Return the (x, y) coordinate for the center point of the cell that contains the specified text.  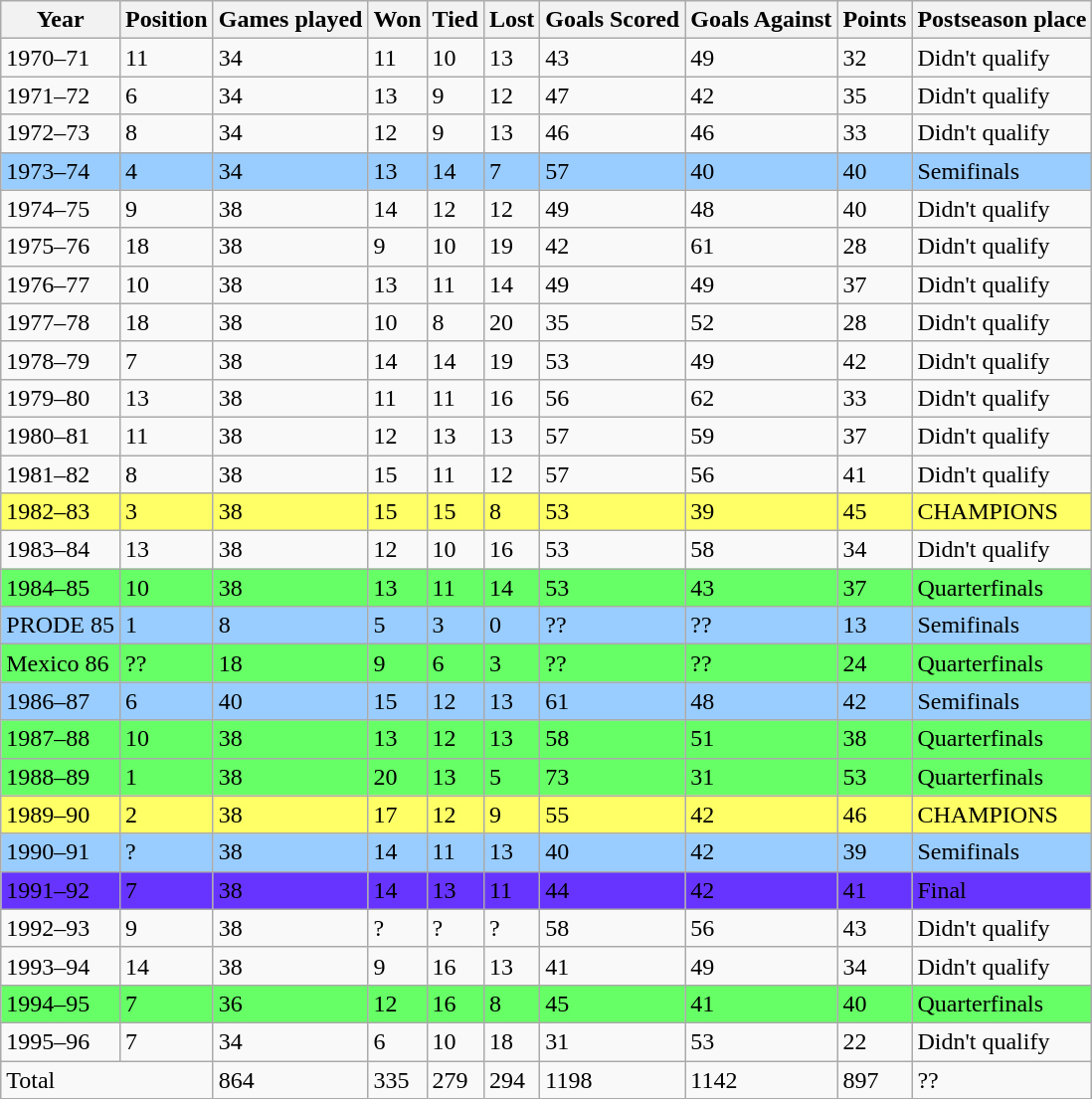
Won (398, 20)
51 (762, 739)
1142 (762, 1079)
47 (613, 95)
PRODE 85 (61, 626)
1979–80 (61, 398)
1971–72 (61, 95)
1974–75 (61, 209)
Total (107, 1079)
73 (613, 777)
279 (455, 1079)
Lost (511, 20)
1989–90 (61, 815)
1990–91 (61, 852)
1981–82 (61, 474)
1993–94 (61, 966)
0 (511, 626)
1975–76 (61, 247)
24 (875, 663)
Goals Against (762, 20)
1977–78 (61, 322)
44 (613, 890)
1970–71 (61, 58)
Postseason place (1002, 20)
Tied (455, 20)
52 (762, 322)
1987–88 (61, 739)
1980–81 (61, 436)
1994–95 (61, 1004)
1984–85 (61, 588)
1976–77 (61, 284)
36 (290, 1004)
Points (875, 20)
1198 (613, 1079)
1982–83 (61, 512)
22 (875, 1041)
62 (762, 398)
897 (875, 1079)
Mexico 86 (61, 663)
59 (762, 436)
Goals Scored (613, 20)
864 (290, 1079)
2 (166, 815)
1973–74 (61, 171)
1995–96 (61, 1041)
Games played (290, 20)
335 (398, 1079)
17 (398, 815)
Position (166, 20)
1991–92 (61, 890)
294 (511, 1079)
1978–79 (61, 360)
1992–93 (61, 928)
1983–84 (61, 550)
1988–89 (61, 777)
4 (166, 171)
Year (61, 20)
32 (875, 58)
Final (1002, 890)
55 (613, 815)
1972–73 (61, 133)
1986–87 (61, 701)
